Provide the (X, Y) coordinate of the cell's center where the given text is located.  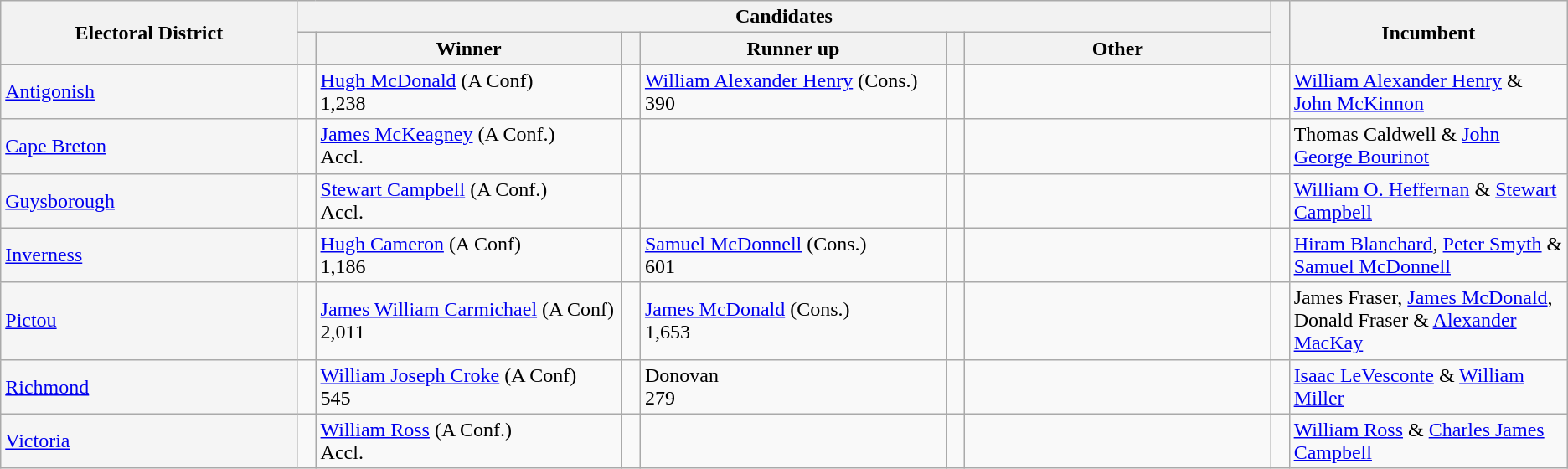
Thomas Caldwell & John George Bourinot (1428, 146)
Candidates (784, 17)
Electoral District (149, 33)
Winner (469, 49)
Inverness (149, 255)
James Fraser, James McDonald, Donald Fraser & Alexander MacKay (1428, 321)
James McKeagney (A Conf.) Accl. (469, 146)
James William Carmichael (A Conf) 2,011 (469, 321)
Hiram Blanchard, Peter Smyth & Samuel McDonnell (1428, 255)
Richmond (149, 387)
Cape Breton (149, 146)
Antigonish (149, 92)
Stewart Campbell (A Conf.) Accl. (469, 201)
Donovan 279 (792, 387)
William O. Heffernan & Stewart Campbell (1428, 201)
Hugh McDonald (A Conf) 1,238 (469, 92)
James McDonald (Cons.) 1,653 (792, 321)
Pictou (149, 321)
Runner up (792, 49)
William Joseph Croke (A Conf) 545 (469, 387)
William Alexander Henry & John McKinnon (1428, 92)
William Alexander Henry (Cons.) 390 (792, 92)
William Ross (A Conf.) Accl. (469, 441)
Samuel McDonnell (Cons.) 601 (792, 255)
William Ross & Charles James Campbell (1428, 441)
Hugh Cameron (A Conf) 1,186 (469, 255)
Isaac LeVesconte & William Miller (1428, 387)
Guysborough (149, 201)
Victoria (149, 441)
Incumbent (1428, 33)
Other (1117, 49)
